Determine the [x, y] coordinate at the center of the cell enclosing the given text.  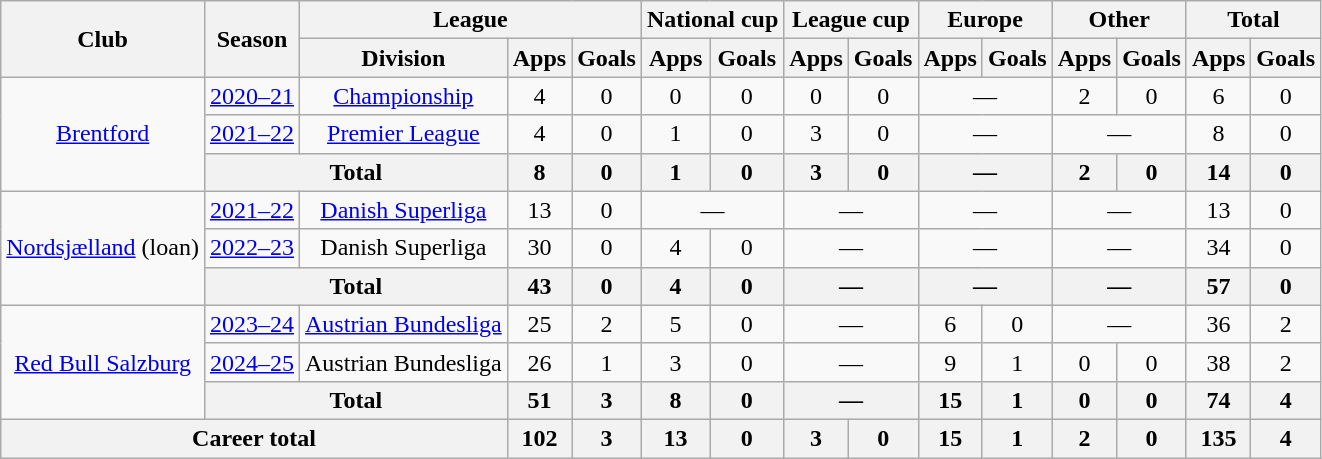
2022–23 [252, 248]
102 [539, 438]
Red Bull Salzburg [103, 362]
Division [404, 58]
Career total [254, 438]
Premier League [404, 134]
36 [1218, 324]
30 [539, 248]
38 [1218, 362]
Brentford [103, 134]
League cup [851, 20]
25 [539, 324]
National cup [712, 20]
74 [1218, 400]
5 [675, 324]
14 [1218, 172]
Season [252, 39]
51 [539, 400]
League [471, 20]
2020–21 [252, 96]
Europe [985, 20]
57 [1218, 286]
135 [1218, 438]
Club [103, 39]
Championship [404, 96]
Other [1119, 20]
Nordsjælland (loan) [103, 248]
9 [950, 362]
2024–25 [252, 362]
26 [539, 362]
34 [1218, 248]
2023–24 [252, 324]
43 [539, 286]
